Pinpoint the cell where the given text exists, returning its (x, y) midpoint coordinate. 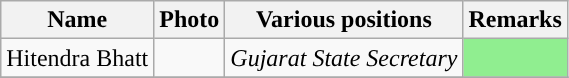
Various positions (344, 20)
Hitendra Bhatt (78, 58)
Gujarat State Secretary (344, 58)
Photo (190, 20)
Name (78, 20)
Remarks (515, 20)
